Detect which cell encompasses the target text, then output its (x, y) center coordinate. 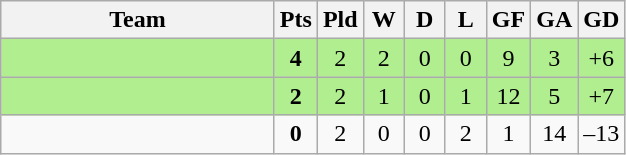
W (384, 20)
+7 (602, 96)
+6 (602, 58)
Team (138, 20)
3 (554, 58)
Pld (340, 20)
L (466, 20)
9 (508, 58)
14 (554, 134)
4 (296, 58)
D (424, 20)
5 (554, 96)
–13 (602, 134)
Pts (296, 20)
GA (554, 20)
GF (508, 20)
12 (508, 96)
GD (602, 20)
